Return [x, y] of the center of cell containing provided text 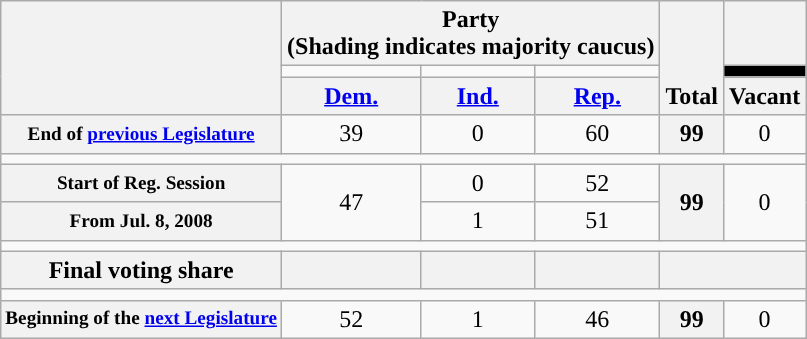
Start of Reg. Session [142, 183]
Total [692, 58]
Vacant [764, 96]
60 [598, 134]
Dem. [352, 96]
46 [598, 319]
47 [352, 202]
Rep. [598, 96]
End of previous Legislature [142, 134]
Beginning of the next Legislature [142, 319]
From Jul. 8, 2008 [142, 221]
51 [598, 221]
Ind. [478, 96]
39 [352, 134]
Final voting share [142, 270]
Party (Shading indicates majority caucus) [471, 34]
